Return the (X, Y) coordinate for the center point of the cell that contains the specified text.  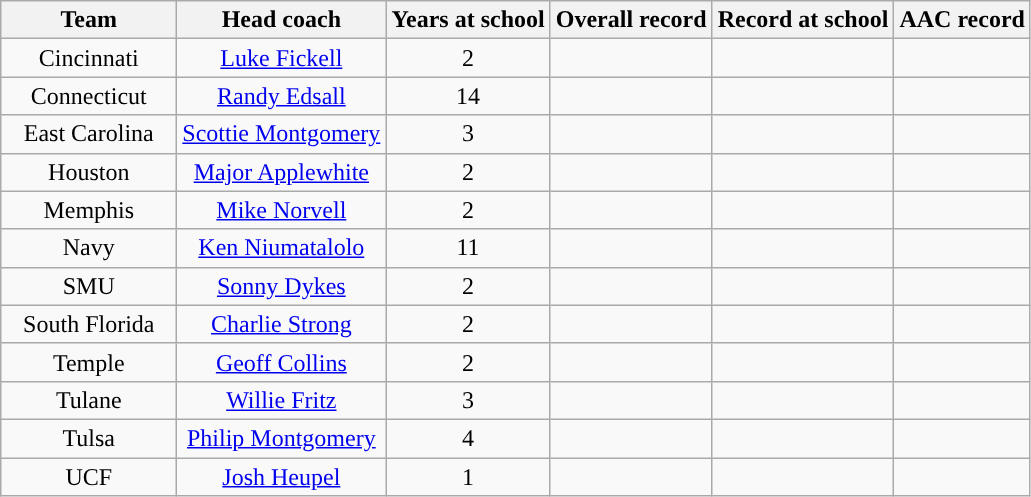
Overall record (631, 20)
Tulane (89, 400)
Houston (89, 172)
Josh Heupel (282, 477)
Philip Montgomery (282, 438)
Randy Edsall (282, 96)
Team (89, 20)
Luke Fickell (282, 58)
Navy (89, 248)
Head coach (282, 20)
Sonny Dykes (282, 286)
Cincinnati (89, 58)
South Florida (89, 324)
East Carolina (89, 134)
14 (468, 96)
Mike Norvell (282, 210)
Major Applewhite (282, 172)
4 (468, 438)
Charlie Strong (282, 324)
UCF (89, 477)
AAC record (962, 20)
Connecticut (89, 96)
11 (468, 248)
SMU (89, 286)
1 (468, 477)
Years at school (468, 20)
Tulsa (89, 438)
Geoff Collins (282, 362)
Record at school (803, 20)
Temple (89, 362)
Ken Niumatalolo (282, 248)
Willie Fritz (282, 400)
Scottie Montgomery (282, 134)
Memphis (89, 210)
